Search for the cell housing the specified text and yield its (x, y) center coordinate. 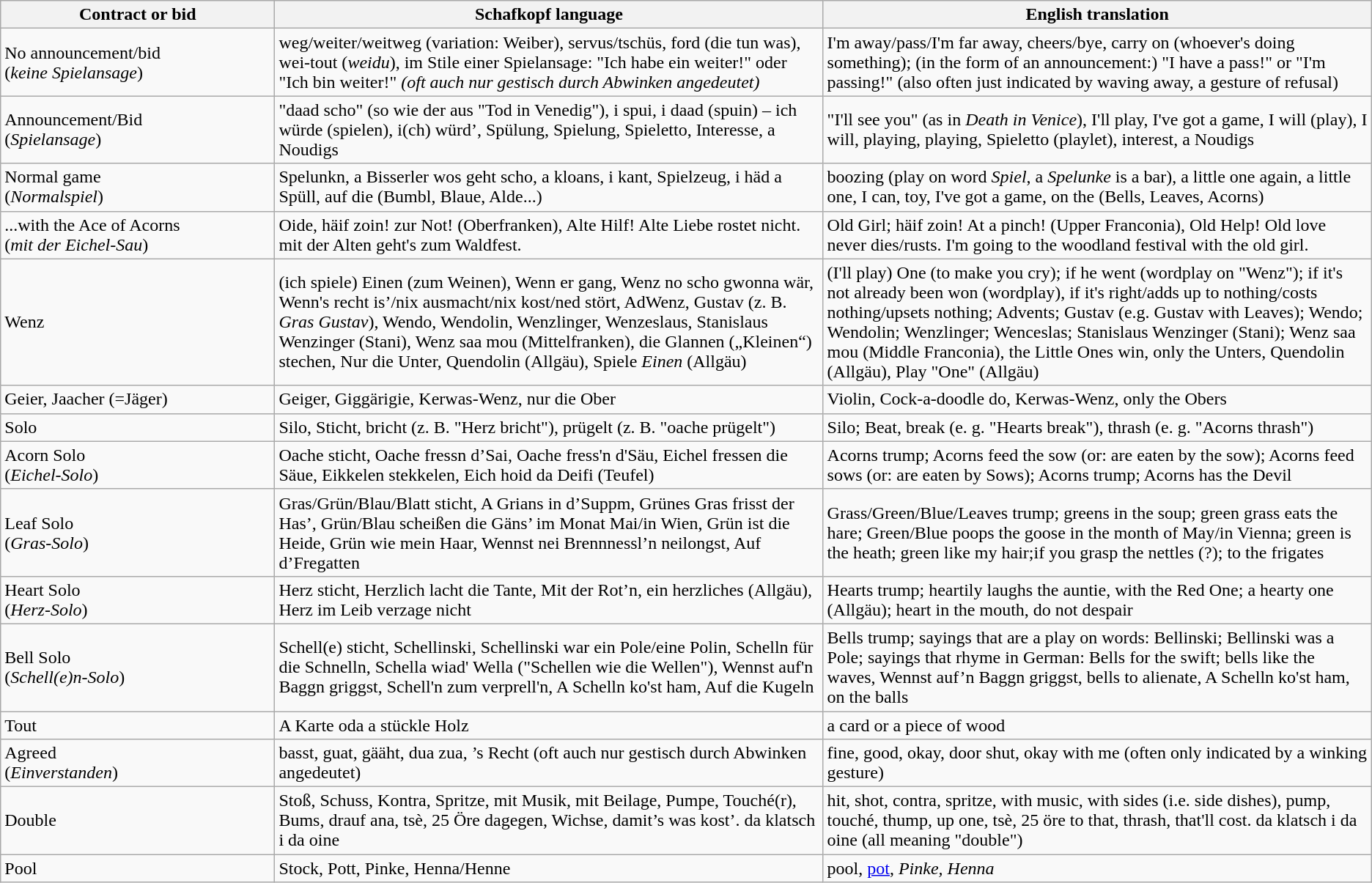
No announcement/bid(keine Spielansage) (138, 62)
Oide, häif zoin! zur Not! (Oberfranken), Alte Hilf! Alte Liebe rostet nicht. mit der Alten geht's zum Waldfest. (549, 234)
Old Girl; häif zoin! At a pinch! (Upper Franconia), Old Help! Old love never dies/rusts. I'm going to the woodland festival with the old girl. (1097, 234)
Hearts trump; heartily laughs the auntie, with the Red One; a hearty one (Allgäu); heart in the mouth, do not despair (1097, 599)
Herz sticht, Herzlich lacht die Tante, Mit der Rot’n, ein herzliches (Allgäu), Herz im Leib verzage nicht (549, 599)
Solo (138, 427)
Wenz (138, 322)
Agreed(Einverstanden) (138, 764)
Stock, Pott, Pinke, Henna/Henne (549, 868)
Tout (138, 725)
Acorns trump; Acorns feed the sow (or: are eaten by the sow); Acorns feed sows (or: are eaten by Sows); Acorns trump; Acorns has the Devil (1097, 465)
Acorn Solo(Eichel-Solo) (138, 465)
Pool (138, 868)
Double (138, 821)
pool, pot, Pinke, Henna (1097, 868)
Geier, Jaacher (=Jäger) (138, 399)
"I'll see you" (as in Death in Venice), I'll play, I've got a game, I will (play), I will, playing, playing, Spieletto (playlet), interest, a Noudigs (1097, 130)
Leaf Solo(Gras-Solo) (138, 532)
A Karte oda a stückle Holz (549, 725)
fine, good, okay, door shut, okay with me (often only indicated by a winking gesture) (1097, 764)
Normal game(Normalspiel) (138, 188)
Oache sticht, Oache fressn d’Sai, Oache fress'n d'Säu, Eichel fressen die Säue, Eikkelen stekkelen, Eich hoid da Deifi (Teufel) (549, 465)
Bell Solo(Schell(e)n-Solo) (138, 667)
Violin, Cock-a-doodle do, Kerwas-Wenz, only the Obers (1097, 399)
English translation (1097, 15)
Contract or bid (138, 15)
Schafkopf language (549, 15)
Heart Solo(Herz-Solo) (138, 599)
Silo, Sticht, bricht (z. B. "Herz bricht"), prügelt (z. B. "oache prügelt") (549, 427)
a card or a piece of wood (1097, 725)
Spelunkn, a Bisserler wos geht scho, a kloans, i kant, Spielzeug, i häd a Spüll, auf die (Bumbl, Blaue, Alde...) (549, 188)
basst, guat, gääht, dua zua, ’s Recht (oft auch nur gestisch durch Abwinken angedeutet) (549, 764)
Silo; Beat, break (e. g. "Hearts break"), thrash (e. g. "Acorns thrash") (1097, 427)
Announcement/Bid(Spielansage) (138, 130)
boozing (play on word Spiel, a Spelunke is a bar), a little one again, a little one, I can, toy, I've got a game, on the (Bells, Leaves, Acorns) (1097, 188)
Geiger, Giggärigie, Kerwas-Wenz, nur die Ober (549, 399)
...with the Ace of Acorns(mit der Eichel-Sau) (138, 234)
